For the text-containing cell, return its midpoint in [x, y] coordinate format. 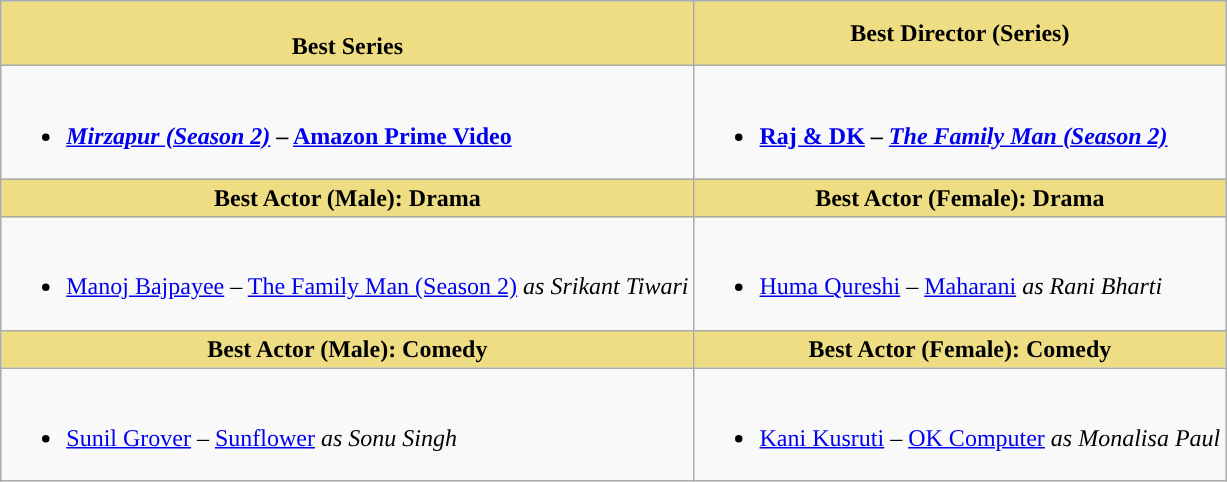
Mirzapur (Season 2) – Amazon Prime Video [348, 122]
Best Actor (Female): Drama [960, 198]
Kani Kusruti – OK Computer as Monalisa Paul [960, 424]
Best Series [348, 34]
Best Actor (Male): Drama [348, 198]
Huma Qureshi – Maharani as Rani Bharti [960, 274]
Best Director (Series) [960, 34]
Best Actor (Male): Comedy [348, 349]
Raj & DK – The Family Man (Season 2) [960, 122]
Manoj Bajpayee – The Family Man (Season 2) as Srikant Tiwari [348, 274]
Sunil Grover – Sunflower as Sonu Singh [348, 424]
Best Actor (Female): Comedy [960, 349]
